Identify which cell holds the provided text, then report its (x, y) central coordinate. 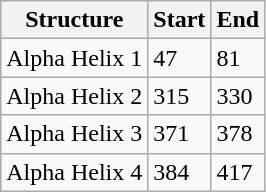
Alpha Helix 3 (74, 134)
371 (180, 134)
Alpha Helix 2 (74, 96)
417 (238, 172)
End (238, 20)
378 (238, 134)
330 (238, 96)
Alpha Helix 4 (74, 172)
Structure (74, 20)
Alpha Helix 1 (74, 58)
Start (180, 20)
81 (238, 58)
384 (180, 172)
315 (180, 96)
47 (180, 58)
